Locate the cell with the specified text and output its (x, y) center coordinate. 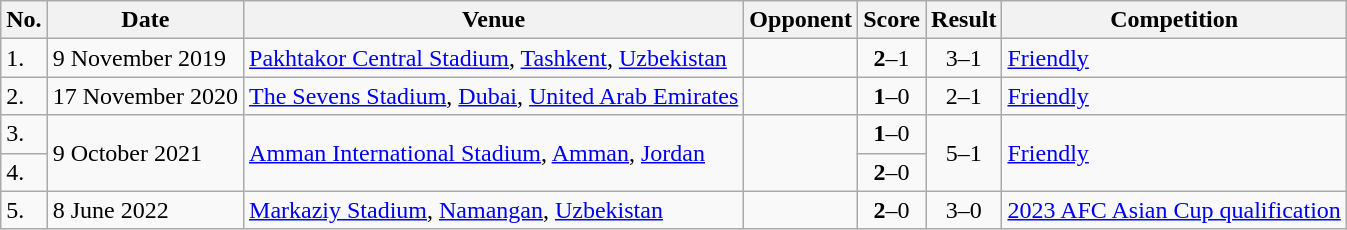
Date (145, 20)
Competition (1174, 20)
Result (964, 20)
5–1 (964, 153)
The Sevens Stadium, Dubai, United Arab Emirates (494, 96)
Pakhtakor Central Stadium, Tashkent, Uzbekistan (494, 58)
1. (24, 58)
9 October 2021 (145, 153)
Markaziy Stadium, Namangan, Uzbekistan (494, 210)
Score (892, 20)
Opponent (801, 20)
8 June 2022 (145, 210)
17 November 2020 (145, 96)
9 November 2019 (145, 58)
2023 AFC Asian Cup qualification (1174, 210)
3. (24, 134)
3–0 (964, 210)
2. (24, 96)
Venue (494, 20)
3–1 (964, 58)
Amman International Stadium, Amman, Jordan (494, 153)
5. (24, 210)
No. (24, 20)
4. (24, 172)
